Locate the cell with the specified text and output its (X, Y) center coordinate. 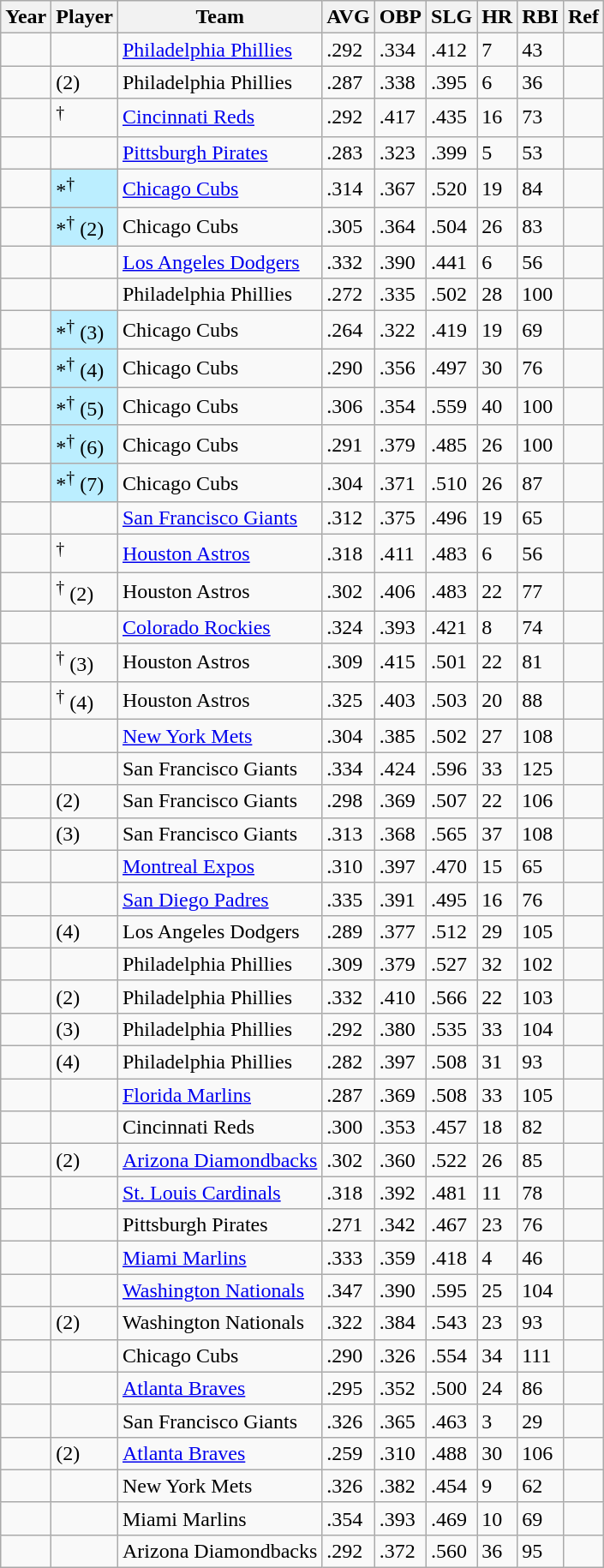
† (2) (85, 591)
.481 (452, 1193)
Montreal Expos (219, 866)
.535 (452, 1029)
.424 (400, 769)
77 (541, 591)
.543 (452, 1323)
43 (541, 50)
.289 (348, 931)
.368 (400, 834)
32 (497, 964)
.323 (400, 153)
.375 (400, 518)
.382 (400, 1486)
.554 (452, 1356)
.300 (348, 1128)
.360 (400, 1160)
*† (3) (85, 331)
Year (26, 17)
.264 (348, 331)
OBP (400, 17)
.507 (452, 801)
20 (497, 701)
.392 (400, 1193)
.347 (348, 1290)
.463 (452, 1421)
.313 (348, 834)
73 (541, 118)
.325 (348, 701)
.411 (400, 554)
Team (219, 17)
24 (497, 1388)
74 (541, 627)
.291 (348, 444)
.353 (400, 1128)
78 (541, 1193)
.560 (452, 1551)
Player (85, 17)
.271 (348, 1225)
10 (497, 1518)
.399 (452, 153)
9 (497, 1486)
84 (541, 189)
.495 (452, 899)
*† (5) (85, 406)
.338 (400, 82)
.385 (400, 736)
88 (541, 701)
.500 (452, 1388)
.485 (452, 444)
*† (4) (85, 368)
.333 (348, 1258)
34 (497, 1356)
.419 (452, 331)
Ref (583, 17)
.497 (452, 368)
.470 (452, 866)
.372 (400, 1551)
111 (541, 1356)
8 (497, 627)
81 (541, 663)
.435 (452, 118)
.359 (400, 1258)
102 (541, 964)
82 (541, 1128)
85 (541, 1160)
46 (541, 1258)
.342 (400, 1225)
.295 (348, 1388)
.412 (452, 50)
87 (541, 483)
.314 (348, 189)
40 (497, 406)
.410 (400, 996)
Florida Marlins (219, 1095)
.512 (452, 931)
.566 (452, 996)
27 (497, 736)
.415 (400, 663)
.305 (348, 226)
37 (497, 834)
.595 (452, 1290)
SLG (452, 17)
.352 (400, 1388)
.441 (452, 262)
.272 (348, 295)
.467 (452, 1225)
† (3) (85, 663)
.520 (452, 189)
125 (541, 769)
.527 (452, 964)
.259 (348, 1453)
.421 (452, 627)
7 (497, 50)
.367 (400, 189)
.298 (348, 801)
† (4) (85, 701)
53 (541, 153)
.324 (348, 627)
31 (497, 1062)
*† (85, 189)
.522 (452, 1160)
*† (2) (85, 226)
HR (497, 17)
.418 (452, 1258)
.510 (452, 483)
.391 (400, 899)
.283 (348, 153)
95 (541, 1551)
.559 (452, 406)
.457 (452, 1128)
.454 (452, 1486)
.504 (452, 226)
28 (497, 295)
.365 (400, 1421)
86 (541, 1388)
*† (7) (85, 483)
Colorado Rockies (219, 627)
RBI (541, 17)
3 (497, 1421)
St. Louis Cardinals (219, 1193)
.356 (400, 368)
18 (497, 1128)
25 (497, 1290)
.503 (452, 701)
.496 (452, 518)
.501 (452, 663)
103 (541, 996)
.312 (348, 518)
.364 (400, 226)
.488 (452, 1453)
.306 (348, 406)
.469 (452, 1518)
15 (497, 866)
11 (497, 1193)
.380 (400, 1029)
.395 (452, 82)
AVG (348, 17)
San Diego Padres (219, 899)
83 (541, 226)
.371 (400, 483)
.406 (400, 591)
.282 (348, 1062)
*† (6) (85, 444)
.565 (452, 834)
.417 (400, 118)
.384 (400, 1323)
62 (541, 1486)
.403 (400, 701)
4 (497, 1258)
.596 (452, 769)
.377 (400, 931)
5 (497, 153)
